Extract the [x, y] coordinate from the center of the cell holding the provided text.  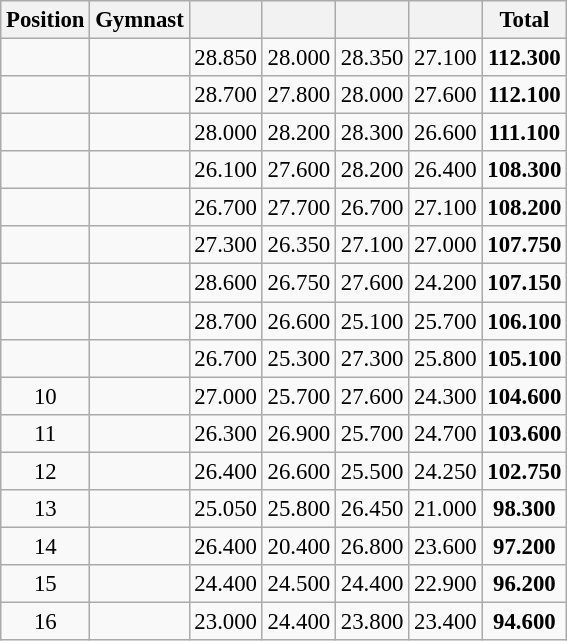
107.750 [524, 245]
108.300 [524, 170]
27.700 [298, 208]
13 [46, 509]
108.200 [524, 208]
103.600 [524, 433]
104.600 [524, 396]
111.100 [524, 133]
15 [46, 584]
97.200 [524, 546]
Total [524, 20]
98.300 [524, 509]
14 [46, 546]
23.800 [372, 621]
24.200 [446, 283]
10 [46, 396]
26.450 [372, 509]
21.000 [446, 509]
96.200 [524, 584]
24.250 [446, 471]
112.300 [524, 58]
24.500 [298, 584]
26.900 [298, 433]
11 [46, 433]
24.700 [446, 433]
112.100 [524, 95]
23.600 [446, 546]
Gymnast [140, 20]
26.100 [226, 170]
22.900 [446, 584]
28.350 [372, 58]
94.600 [524, 621]
27.800 [298, 95]
102.750 [524, 471]
23.000 [226, 621]
Position [46, 20]
26.800 [372, 546]
25.050 [226, 509]
25.500 [372, 471]
23.400 [446, 621]
28.300 [372, 133]
25.100 [372, 321]
105.100 [524, 358]
28.600 [226, 283]
24.300 [446, 396]
26.350 [298, 245]
20.400 [298, 546]
106.100 [524, 321]
16 [46, 621]
25.300 [298, 358]
107.150 [524, 283]
26.300 [226, 433]
28.850 [226, 58]
12 [46, 471]
26.750 [298, 283]
